Output the [X, Y] coordinate of the center of the cell containing the given text.  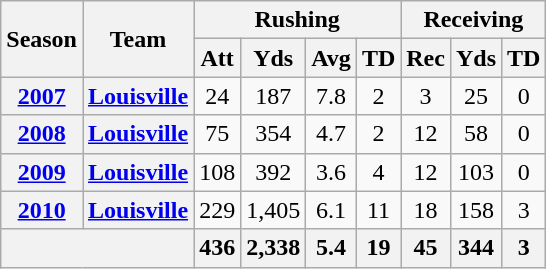
158 [476, 210]
24 [218, 96]
229 [218, 210]
Avg [332, 58]
2010 [42, 210]
58 [476, 134]
2008 [42, 134]
6.1 [332, 210]
75 [218, 134]
344 [476, 248]
436 [218, 248]
1,405 [274, 210]
187 [274, 96]
Rushing [298, 20]
3.6 [332, 172]
4.7 [332, 134]
5.4 [332, 248]
Receiving [474, 20]
4 [378, 172]
18 [426, 210]
7.8 [332, 96]
11 [378, 210]
Team [138, 39]
392 [274, 172]
108 [218, 172]
2009 [42, 172]
Season [42, 39]
Att [218, 58]
103 [476, 172]
25 [476, 96]
Rec [426, 58]
45 [426, 248]
19 [378, 248]
2,338 [274, 248]
2007 [42, 96]
354 [274, 134]
